Pinpoint the cell where the given text exists, returning its (X, Y) midpoint coordinate. 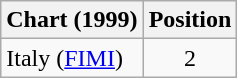
2 (190, 58)
Position (190, 20)
Italy (FIMI) (72, 58)
Chart (1999) (72, 20)
